Pinpoint the cell where the given text exists, returning its [x, y] midpoint coordinate. 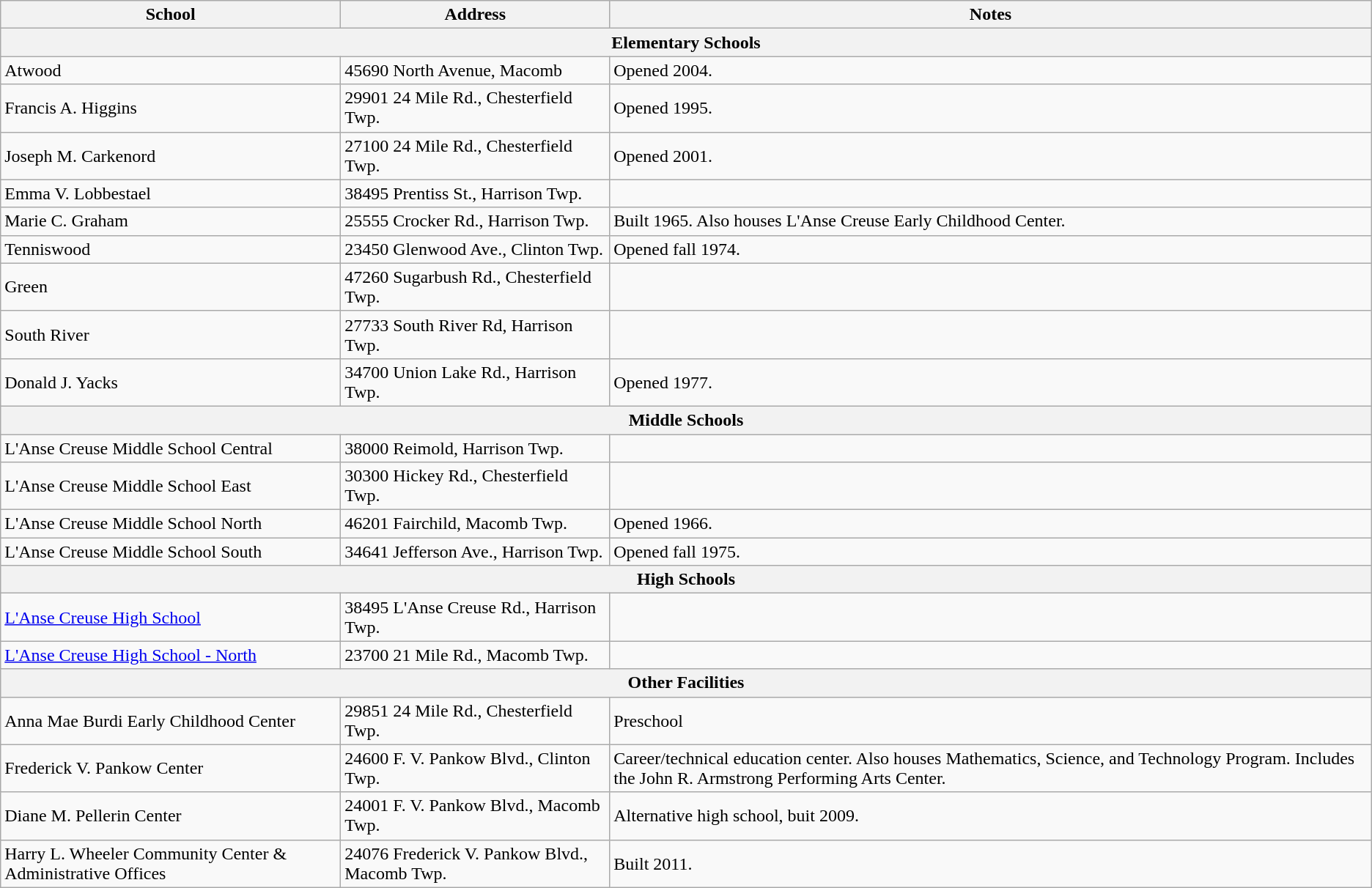
Emma V. Lobbestael [171, 193]
Middle Schools [686, 420]
L'Anse Creuse Middle School South [171, 552]
45690 North Avenue, Macomb [475, 70]
Opened fall 1975. [991, 552]
Alternative high school, buit 2009. [991, 816]
24076 Frederick V. Pankow Blvd., Macomb Twp. [475, 863]
Preschool [991, 721]
Francis A. Higgins [171, 108]
L'Anse Creuse Middle School East [171, 486]
Anna Mae Burdi Early Childhood Center [171, 721]
Marie C. Graham [171, 221]
Joseph M. Carkenord [171, 155]
Elementary Schools [686, 42]
High Schools [686, 580]
Built 2011. [991, 863]
Tenniswood [171, 249]
Opened 2001. [991, 155]
38000 Reimold, Harrison Twp. [475, 448]
47260 Sugarbush Rd., Chesterfield Twp. [475, 287]
L'Anse Creuse High School [171, 617]
24600 F. V. Pankow Blvd., Clinton Twp. [475, 768]
Harry L. Wheeler Community Center & Administrative Offices [171, 863]
30300 Hickey Rd., Chesterfield Twp. [475, 486]
Career/technical education center. Also houses Mathematics, Science, and Technology Program. Includes the John R. Armstrong Performing Arts Center. [991, 768]
25555 Crocker Rd., Harrison Twp. [475, 221]
Green [171, 287]
27100 24 Mile Rd., Chesterfield Twp. [475, 155]
23700 21 Mile Rd., Macomb Twp. [475, 655]
South River [171, 334]
Diane M. Pellerin Center [171, 816]
29851 24 Mile Rd., Chesterfield Twp. [475, 721]
Opened fall 1974. [991, 249]
Address [475, 15]
L'Anse Creuse Middle School North [171, 524]
23450 Glenwood Ave., Clinton Twp. [475, 249]
38495 Prentiss St., Harrison Twp. [475, 193]
Other Facilities [686, 683]
Opened 1995. [991, 108]
34700 Union Lake Rd., Harrison Twp. [475, 382]
Notes [991, 15]
38495 L'Anse Creuse Rd., Harrison Twp. [475, 617]
Opened 1966. [991, 524]
L'Anse Creuse Middle School Central [171, 448]
Opened 1977. [991, 382]
School [171, 15]
46201 Fairchild, Macomb Twp. [475, 524]
L'Anse Creuse High School - North [171, 655]
34641 Jefferson Ave., Harrison Twp. [475, 552]
27733 South River Rd, Harrison Twp. [475, 334]
Opened 2004. [991, 70]
29901 24 Mile Rd., Chesterfield Twp. [475, 108]
Atwood [171, 70]
24001 F. V. Pankow Blvd., Macomb Twp. [475, 816]
Frederick V. Pankow Center [171, 768]
Donald J. Yacks [171, 382]
Built 1965. Also houses L'Anse Creuse Early Childhood Center. [991, 221]
